Detect which cell encompasses the target text, then output its [X, Y] center coordinate. 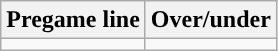
Over/under [210, 20]
Pregame line [74, 20]
